For the text-containing cell, return its midpoint in (X, Y) coordinate format. 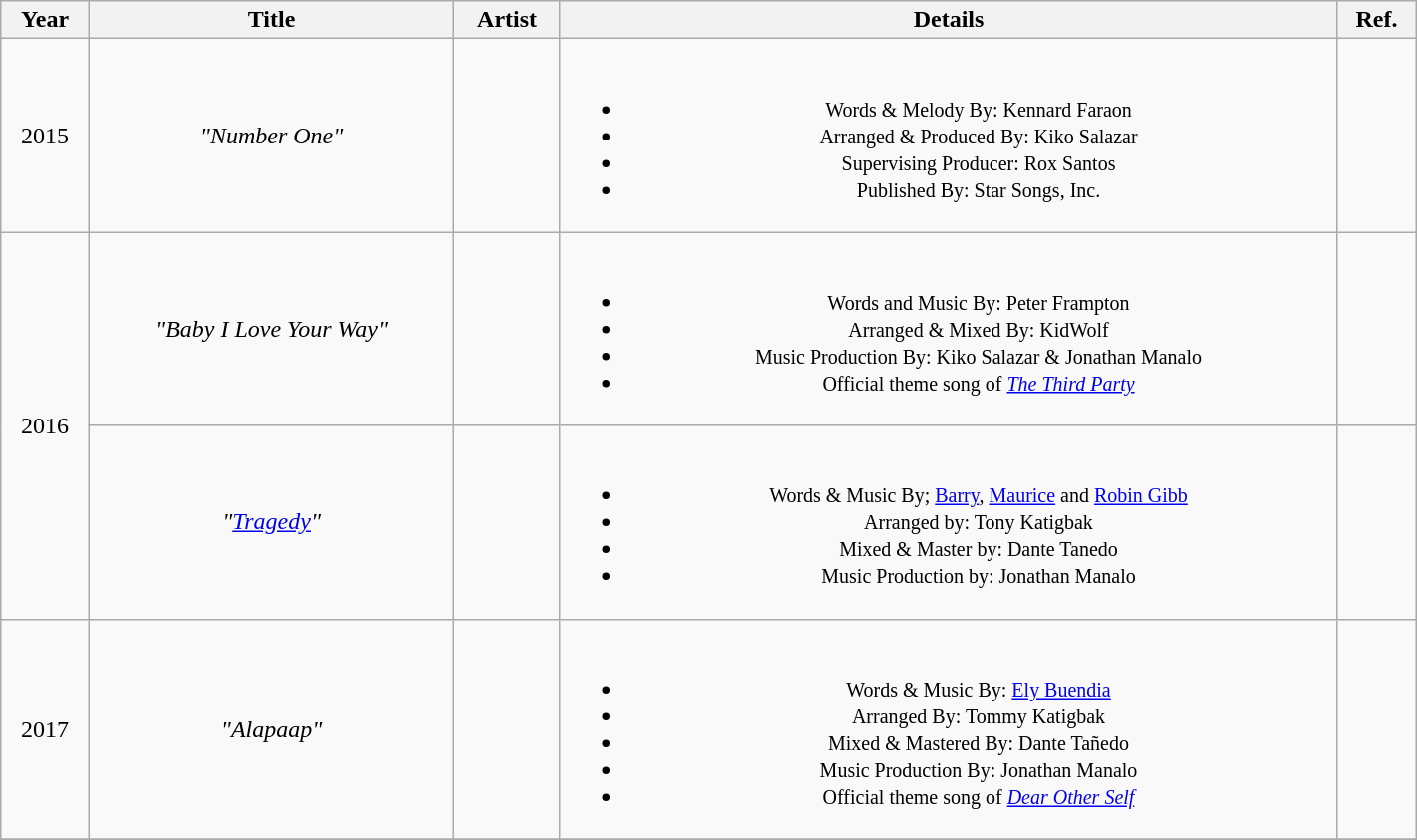
Ref. (1377, 20)
2015 (46, 136)
Words & Melody By: Kennard FaraonArranged & Produced By: Kiko SalazarSupervising Producer: Rox SantosPublished By: Star Songs, Inc. (949, 136)
Year (46, 20)
"Baby I Love Your Way" (271, 329)
Details (949, 20)
Artist (508, 20)
"Tragedy" (271, 522)
Title (271, 20)
"Alapaap" (271, 729)
2016 (46, 425)
2017 (46, 729)
"Number One" (271, 136)
Words & Music By; Barry, Maurice and Robin GibbArranged by: Tony KatigbakMixed & Master by: Dante TanedoMusic Production by: Jonathan Manalo (949, 522)
